Pinpoint the cell where the given text exists, returning its [x, y] midpoint coordinate. 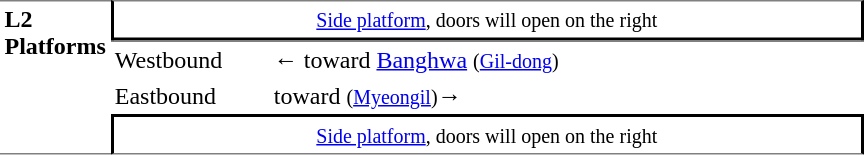
← toward Banghwa (Gil-dong) [566, 59]
Eastbound [190, 96]
L2Platforms [55, 77]
Westbound [190, 59]
toward (Myeongil)→ [566, 96]
